Determine the [x, y] coordinate at the center of the cell enclosing the given text.  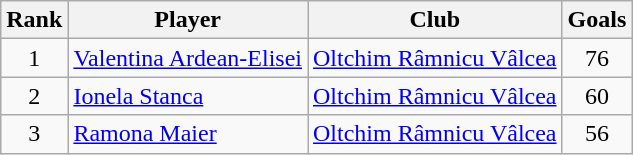
Rank [34, 20]
60 [597, 96]
56 [597, 134]
Club [436, 20]
76 [597, 58]
Goals [597, 20]
Ramona Maier [188, 134]
Ionela Stanca [188, 96]
Valentina Ardean-Elisei [188, 58]
Player [188, 20]
3 [34, 134]
1 [34, 58]
2 [34, 96]
